Locate the cell with the specified text and output its (X, Y) center coordinate. 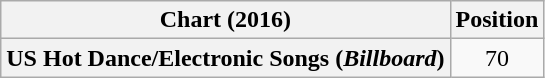
Chart (2016) (226, 20)
US Hot Dance/Electronic Songs (Billboard) (226, 58)
Position (497, 20)
70 (497, 58)
